Provide the (X, Y) coordinate of the cell's center where the given text is located.  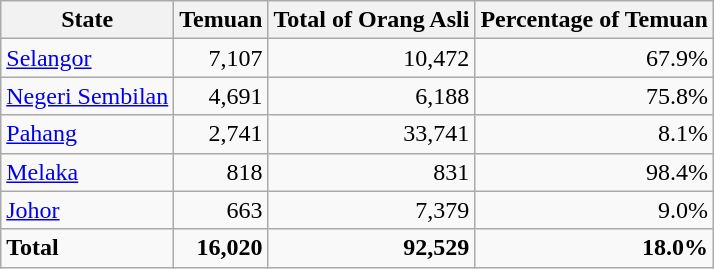
Johor (88, 210)
2,741 (221, 134)
Selangor (88, 58)
Percentage of Temuan (594, 20)
9.0% (594, 210)
Negeri Sembilan (88, 96)
Temuan (221, 20)
663 (221, 210)
92,529 (372, 248)
4,691 (221, 96)
18.0% (594, 248)
Total of Orang Asli (372, 20)
6,188 (372, 96)
State (88, 20)
33,741 (372, 134)
Melaka (88, 172)
8.1% (594, 134)
818 (221, 172)
Total (88, 248)
831 (372, 172)
7,379 (372, 210)
98.4% (594, 172)
7,107 (221, 58)
Pahang (88, 134)
67.9% (594, 58)
75.8% (594, 96)
16,020 (221, 248)
10,472 (372, 58)
